Output the [X, Y] coordinate of the center of the cell containing the given text.  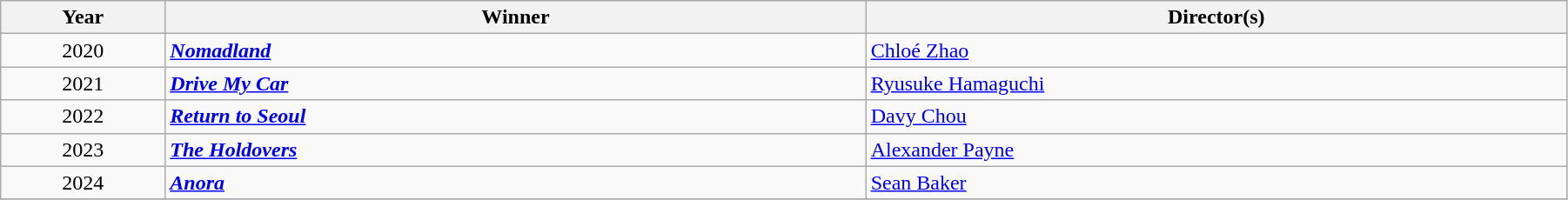
2020 [84, 50]
Chloé Zhao [1216, 50]
Davy Chou [1216, 117]
Year [84, 17]
2021 [84, 83]
Anora [515, 183]
Ryusuke Hamaguchi [1216, 83]
2023 [84, 150]
Sean Baker [1216, 183]
Return to Seoul [515, 117]
2022 [84, 117]
Drive My Car [515, 83]
Alexander Payne [1216, 150]
Nomadland [515, 50]
Director(s) [1216, 17]
Winner [515, 17]
The Holdovers [515, 150]
2024 [84, 183]
